Find where the given text appears and provide that cell's center as (X, Y) coordinate. 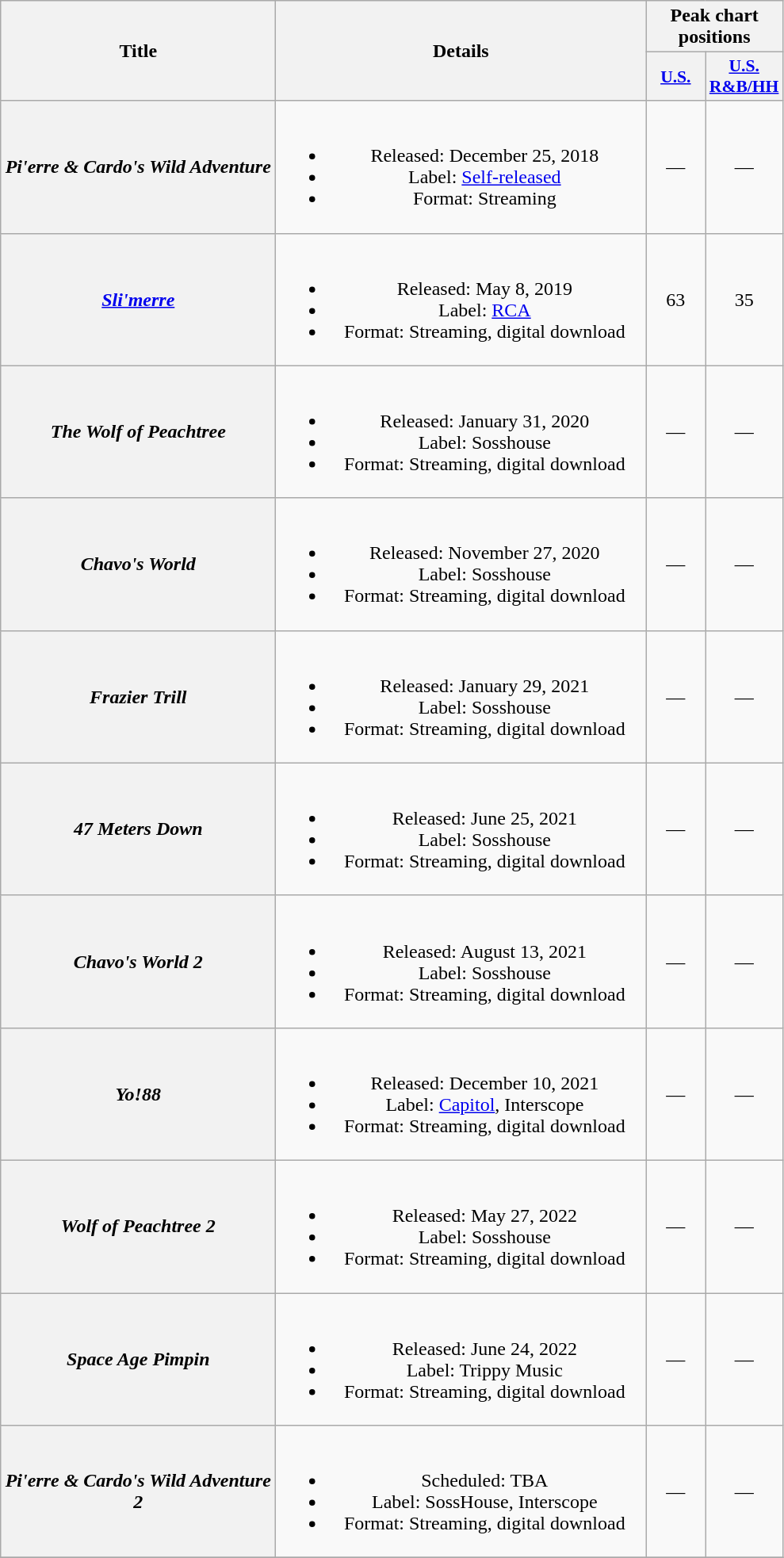
63 (675, 300)
Frazier Trill (138, 696)
Yo!88 (138, 1094)
Released: December 25, 2018Label: Self-releasedFormat: Streaming (461, 167)
Released: June 24, 2022Label: Trippy MusicFormat: Streaming, digital download (461, 1359)
Released: May 27, 2022Label: SosshouseFormat: Streaming, digital download (461, 1226)
35 (744, 300)
U.S. (675, 76)
47 Meters Down (138, 829)
Chavo's World (138, 565)
Released: May 8, 2019Label: RCAFormat: Streaming, digital download (461, 300)
The Wolf of Peachtree (138, 431)
Released: August 13, 2021Label: SosshouseFormat: Streaming, digital download (461, 961)
U.S.R&B/HH (744, 76)
Pi'erre & Cardo's Wild Adventure 2 (138, 1492)
Details (461, 51)
Released: January 29, 2021Label: SosshouseFormat: Streaming, digital download (461, 696)
Peak chart positions (715, 27)
Released: December 10, 2021Label: Capitol, InterscopeFormat: Streaming, digital download (461, 1094)
Wolf of Peachtree 2 (138, 1226)
Pi'erre & Cardo's Wild Adventure (138, 167)
Released: November 27, 2020Label: SosshouseFormat: Streaming, digital download (461, 565)
Chavo's World 2 (138, 961)
Scheduled: TBALabel: SossHouse, InterscopeFormat: Streaming, digital download (461, 1492)
Space Age Pimpin (138, 1359)
Released: January 31, 2020Label: SosshouseFormat: Streaming, digital download (461, 431)
Released: June 25, 2021Label: SosshouseFormat: Streaming, digital download (461, 829)
Sli'merre (138, 300)
Title (138, 51)
